For the text-containing cell, return its midpoint in [x, y] coordinate format. 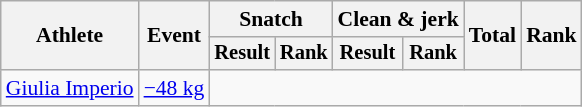
Total [492, 36]
Clean & jerk [398, 19]
Event [174, 36]
Athlete [70, 36]
Giulia Imperio [70, 88]
−48 kg [174, 88]
Snatch [270, 19]
